Find where the given text appears and provide that cell's center as (x, y) coordinate. 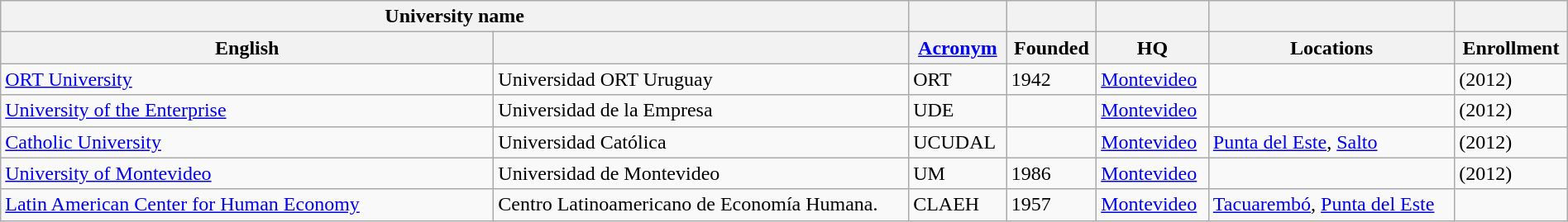
UM (958, 173)
Tacuarembó, Punta del Este (1331, 205)
1986 (1052, 173)
Acronym (958, 48)
Universidad Católica (701, 142)
Universidad de la Empresa (701, 111)
ORT (958, 79)
University name (455, 17)
Universidad de Montevideo (701, 173)
UDE (958, 111)
University of Montevideo (247, 173)
1957 (1052, 205)
Catholic University (247, 142)
UCUDAL (958, 142)
HQ (1153, 48)
1942 (1052, 79)
English (247, 48)
Punta del Este, Salto (1331, 142)
CLAEH (958, 205)
Universidad ORT Uruguay (701, 79)
Locations (1331, 48)
Founded (1052, 48)
University of the Enterprise (247, 111)
ORT University (247, 79)
Latin American Center for Human Economy (247, 205)
Centro Latinoamericano de Economía Humana. (701, 205)
Enrollment (1512, 48)
